Scan for the cell matching the given text and deliver its (X, Y) coordinate at center. 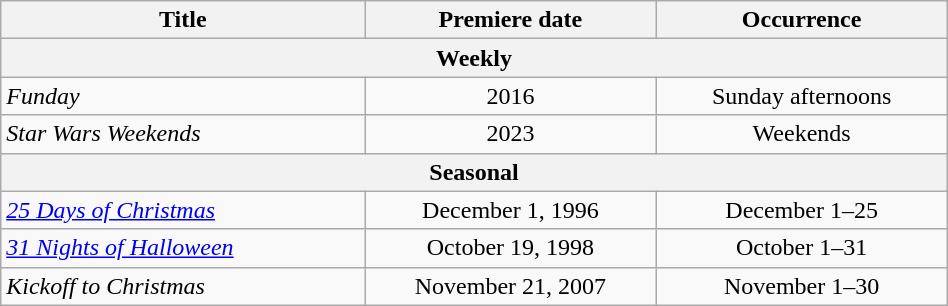
25 Days of Christmas (183, 210)
Title (183, 20)
Occurrence (802, 20)
October 19, 1998 (510, 248)
November 1–30 (802, 286)
Seasonal (474, 172)
Funday (183, 96)
Star Wars Weekends (183, 134)
31 Nights of Halloween (183, 248)
Premiere date (510, 20)
Weekends (802, 134)
Kickoff to Christmas (183, 286)
Sunday afternoons (802, 96)
October 1–31 (802, 248)
December 1, 1996 (510, 210)
November 21, 2007 (510, 286)
December 1–25 (802, 210)
2023 (510, 134)
Weekly (474, 58)
2016 (510, 96)
